Determine the [X, Y] coordinate at the center of the cell enclosing the given text.  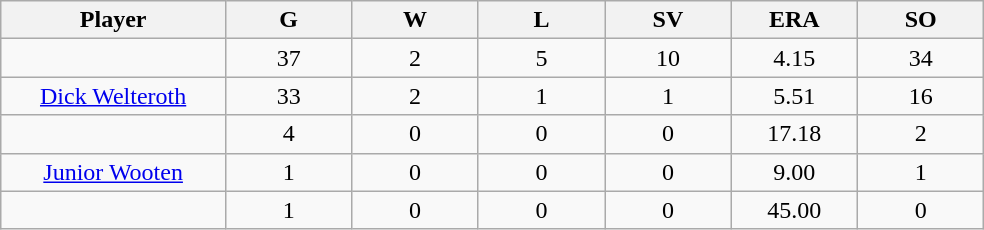
4 [288, 134]
Junior Wooten [114, 172]
34 [920, 58]
37 [288, 58]
5.51 [794, 96]
45.00 [794, 210]
ERA [794, 20]
SV [668, 20]
4.15 [794, 58]
SO [920, 20]
9.00 [794, 172]
W [415, 20]
17.18 [794, 134]
5 [541, 58]
G [288, 20]
Player [114, 20]
10 [668, 58]
16 [920, 96]
L [541, 20]
Dick Welteroth [114, 96]
33 [288, 96]
